Scan for the cell matching the given text and deliver its (X, Y) coordinate at center. 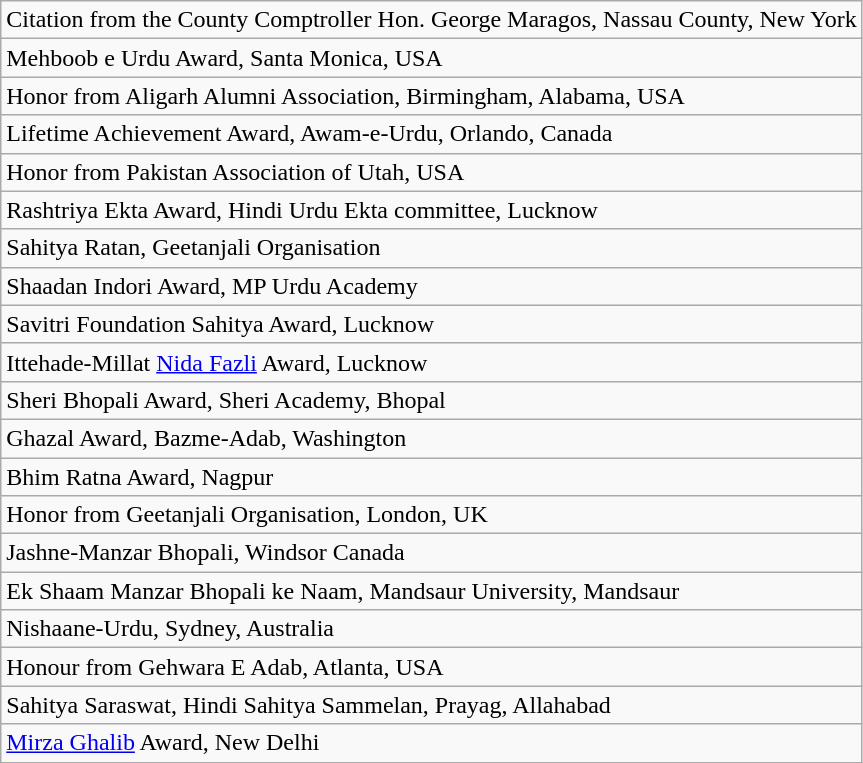
Honor from Geetanjali Organisation, London, UK (432, 515)
Shaadan Indori Award, MP Urdu Academy (432, 286)
Ittehade-Millat Nida Fazli Award, Lucknow (432, 362)
Mehboob e Urdu Award, Santa Monica, USA (432, 58)
Mirza Ghalib Award, New Delhi (432, 743)
Savitri Foundation Sahitya Award, Lucknow (432, 324)
Sahitya Ratan, Geetanjali Organisation (432, 248)
Ek Shaam Manzar Bhopali ke Naam, Mandsaur University, Mandsaur (432, 591)
Jashne-Manzar Bhopali, Windsor Canada (432, 553)
Bhim Ratna Award, Nagpur (432, 477)
Lifetime Achievement Award, Awam-e-Urdu, Orlando, Canada (432, 134)
Sahitya Saraswat, Hindi Sahitya Sammelan, Prayag, Allahabad (432, 705)
Ghazal Award, Bazme-Adab, Washington (432, 438)
Honor from Aligarh Alumni Association, Birmingham, Alabama, USA (432, 96)
Honour from Gehwara E Adab, Atlanta, USA (432, 667)
Citation from the County Comptroller Hon. George Maragos, Nassau County, New York (432, 20)
Sheri Bhopali Award, Sheri Academy, Bhopal (432, 400)
Nishaane-Urdu, Sydney, Australia (432, 629)
Rashtriya Ekta Award, Hindi Urdu Ekta committee, Lucknow (432, 210)
Honor from Pakistan Association of Utah, USA (432, 172)
